Identify which cell holds the provided text, then report its (X, Y) central coordinate. 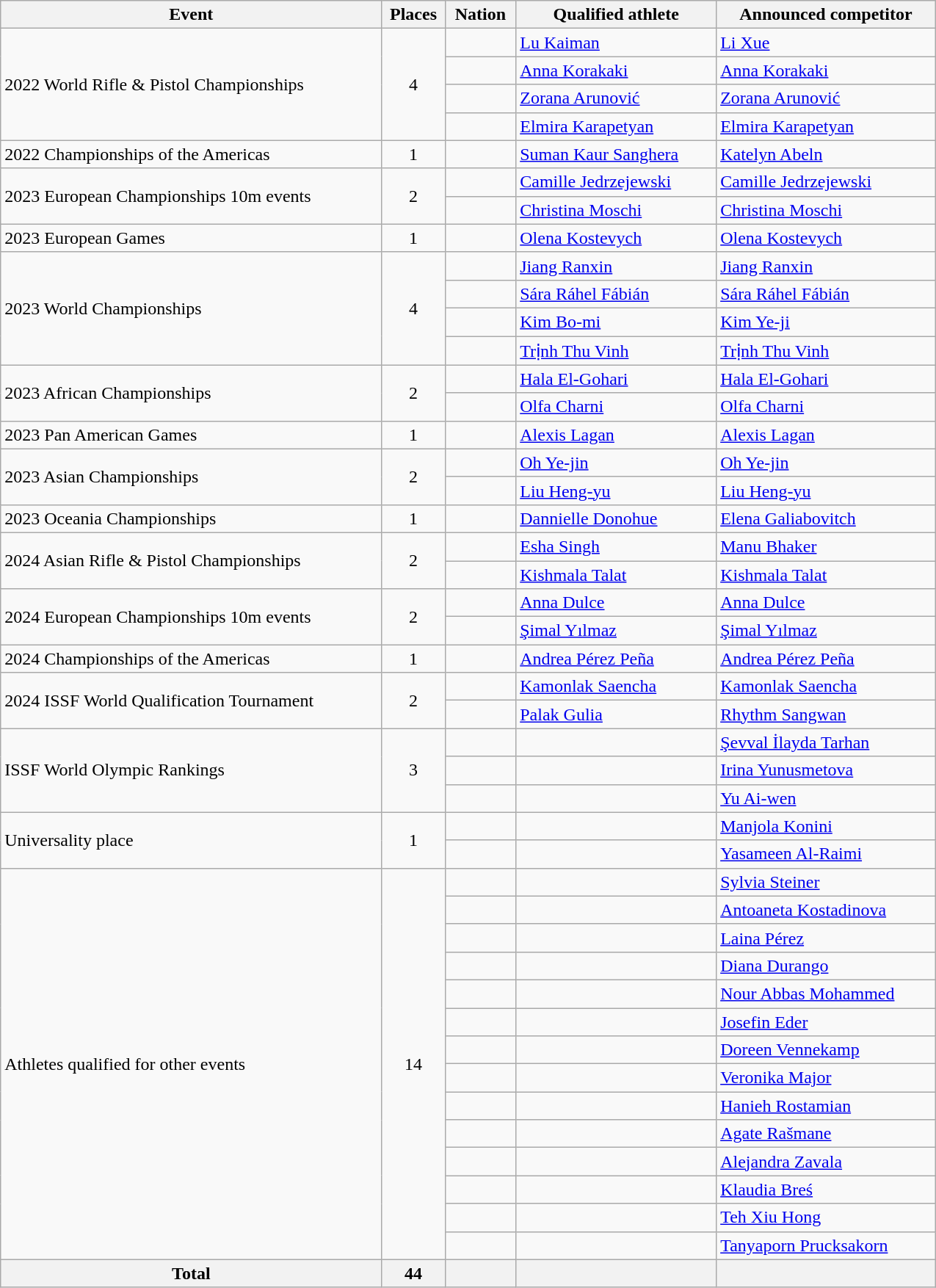
Veronika Major (827, 1078)
Lu Kaiman (617, 43)
2024 ISSF World Qualification Tournament (191, 701)
ISSF World Olympic Rankings (191, 770)
Kim Bo-mi (617, 322)
2024 Asian Rifle & Pistol Championships (191, 560)
Announced competitor (827, 15)
2023 World Championships (191, 308)
Yasameen Al-Raimi (827, 854)
2023 European Games (191, 238)
Manu Bhaker (827, 546)
Qualified athlete (617, 15)
Alejandra Zavala (827, 1162)
Manjola Konini (827, 826)
Irina Yunusmetova (827, 770)
Josefin Eder (827, 1021)
Event (191, 15)
Elena Galiabovitch (827, 518)
2022 Championships of the Americas (191, 154)
Suman Kaur Sanghera (617, 154)
Yu Ai-wen (827, 798)
Klaudia Breś (827, 1190)
2023 Asian Championships (191, 477)
2022 World Rifle & Pistol Championships (191, 84)
Nour Abbas Mohammed (827, 994)
2023 European Championships 10m events (191, 196)
Hanieh Rostamian (827, 1106)
2023 Oceania Championships (191, 518)
Total (191, 1273)
Li Xue (827, 43)
Palak Gulia (617, 714)
Diana Durango (827, 966)
2023 Pan American Games (191, 435)
Tanyaporn Prucksakorn (827, 1245)
Şevval İlayda Tarhan (827, 742)
44 (413, 1273)
3 (413, 770)
Athletes qualified for other events (191, 1063)
Sylvia Steiner (827, 882)
Rhythm Sangwan (827, 714)
Nation (480, 15)
Teh Xiu Hong (827, 1218)
Laina Pérez (827, 938)
Antoaneta Kostadinova (827, 910)
Kim Ye-ji (827, 322)
Esha Singh (617, 546)
Universality place (191, 840)
2024 European Championships 10m events (191, 617)
Agate Rašmane (827, 1134)
Doreen Vennekamp (827, 1050)
2024 Championships of the Americas (191, 659)
Places (413, 15)
Dannielle Donohue (617, 518)
2023 African Championships (191, 393)
14 (413, 1063)
Katelyn Abeln (827, 154)
